Extract the [x, y] coordinate from the center of the cell holding the provided text.  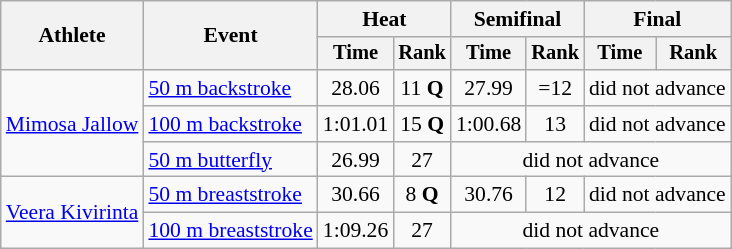
26.99 [356, 160]
100 m backstroke [230, 124]
13 [555, 124]
Final [658, 19]
Veera Kivirinta [72, 212]
Heat [384, 19]
1:00.68 [488, 124]
30.76 [488, 195]
=12 [555, 88]
1:01.01 [356, 124]
1:09.26 [356, 231]
12 [555, 195]
Athlete [72, 36]
28.06 [356, 88]
11 Q [422, 88]
Mimosa Jallow [72, 124]
50 m breaststroke [230, 195]
Event [230, 36]
50 m backstroke [230, 88]
100 m breaststroke [230, 231]
50 m butterfly [230, 160]
27.99 [488, 88]
Semifinal [518, 19]
15 Q [422, 124]
8 Q [422, 195]
30.66 [356, 195]
